Scan for the cell matching the given text and deliver its (x, y) coordinate at center. 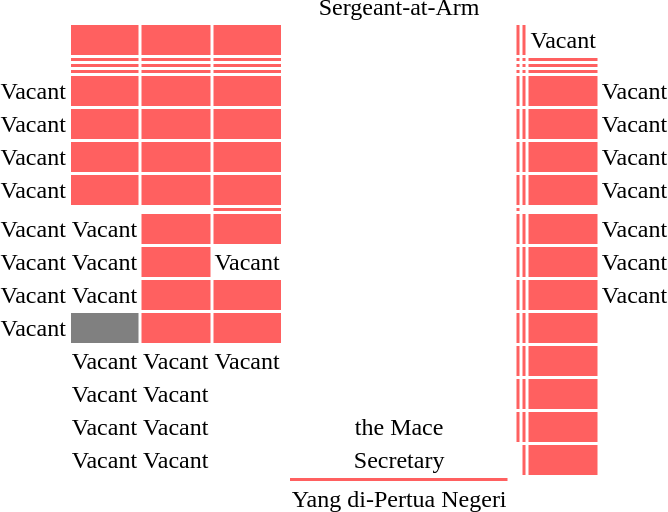
Secretary (399, 460)
the Mace (399, 427)
